Determine the [x, y] coordinate at the center of the cell enclosing the given text.  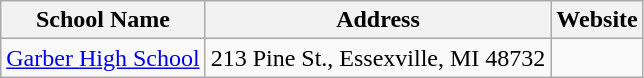
School Name [103, 20]
213 Pine St., Essexville, MI 48732 [378, 58]
Address [378, 20]
Garber High School [103, 58]
Website [597, 20]
